Find where the given text appears and provide that cell's center as (x, y) coordinate. 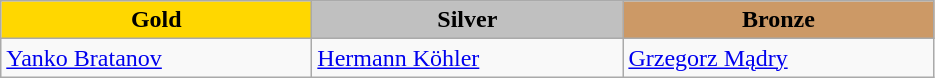
Grzegorz Mądry (778, 58)
Gold (156, 20)
Silver (468, 20)
Bronze (778, 20)
Hermann Köhler (468, 58)
Yanko Bratanov (156, 58)
